For the text-containing cell, return its midpoint in [x, y] coordinate format. 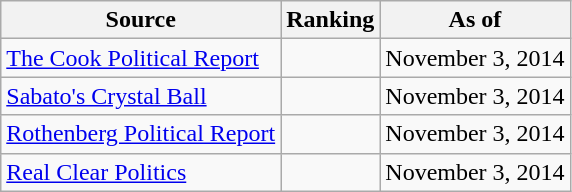
Ranking [330, 20]
Rothenberg Political Report [141, 134]
The Cook Political Report [141, 58]
Source [141, 20]
Sabato's Crystal Ball [141, 96]
Real Clear Politics [141, 172]
As of [475, 20]
